From the cell containing the given text, extract its center point as (X, Y) coordinate. 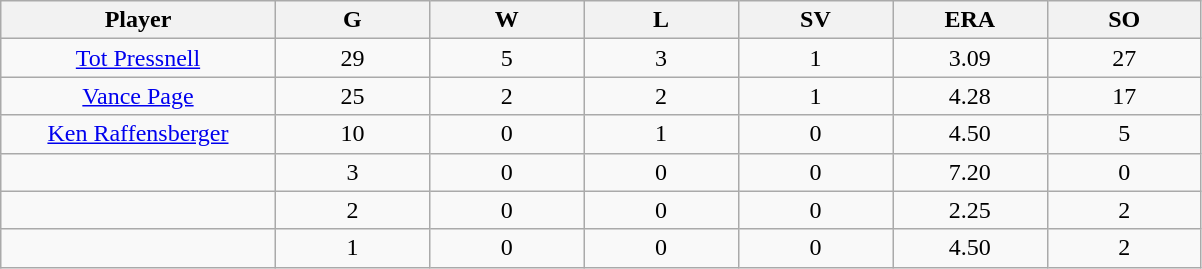
Player (138, 20)
7.20 (970, 172)
4.28 (970, 96)
SV (815, 20)
29 (352, 58)
3.09 (970, 58)
Tot Pressnell (138, 58)
2.25 (970, 210)
10 (352, 134)
ERA (970, 20)
SO (1124, 20)
25 (352, 96)
G (352, 20)
W (507, 20)
Ken Raffensberger (138, 134)
27 (1124, 58)
Vance Page (138, 96)
L (661, 20)
17 (1124, 96)
